Return the (X, Y) coordinate for the center point of the cell that contains the specified text.  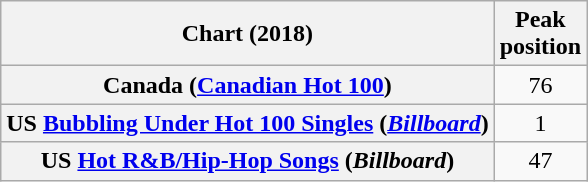
1 (540, 123)
Canada (Canadian Hot 100) (248, 85)
US Hot R&B/Hip-Hop Songs (Billboard) (248, 161)
47 (540, 161)
Peakposition (540, 34)
US Bubbling Under Hot 100 Singles (Billboard) (248, 123)
Chart (2018) (248, 34)
76 (540, 85)
